For the text-containing cell, return its midpoint in (x, y) coordinate format. 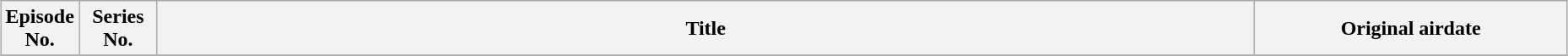
Episode No. (41, 29)
Title (706, 29)
Series No. (118, 29)
Original airdate (1411, 29)
